Locate the cell with the specified text and output its [X, Y] center coordinate. 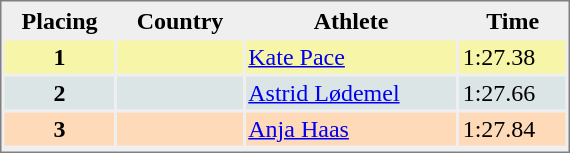
Placing [59, 20]
1:27.66 [513, 92]
Athlete [350, 20]
Astrid Lødemel [350, 92]
Anja Haas [350, 128]
1:27.38 [513, 56]
1:27.84 [513, 128]
3 [59, 128]
Time [513, 20]
2 [59, 92]
Kate Pace [350, 56]
1 [59, 56]
Country [180, 20]
